Find where the given text appears and provide that cell's center as [x, y] coordinate. 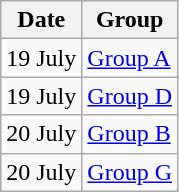
Group A [130, 58]
Group G [130, 172]
Group D [130, 96]
Date [42, 20]
Group [130, 20]
Group B [130, 134]
